Pinpoint the cell where the given text exists, returning its [x, y] midpoint coordinate. 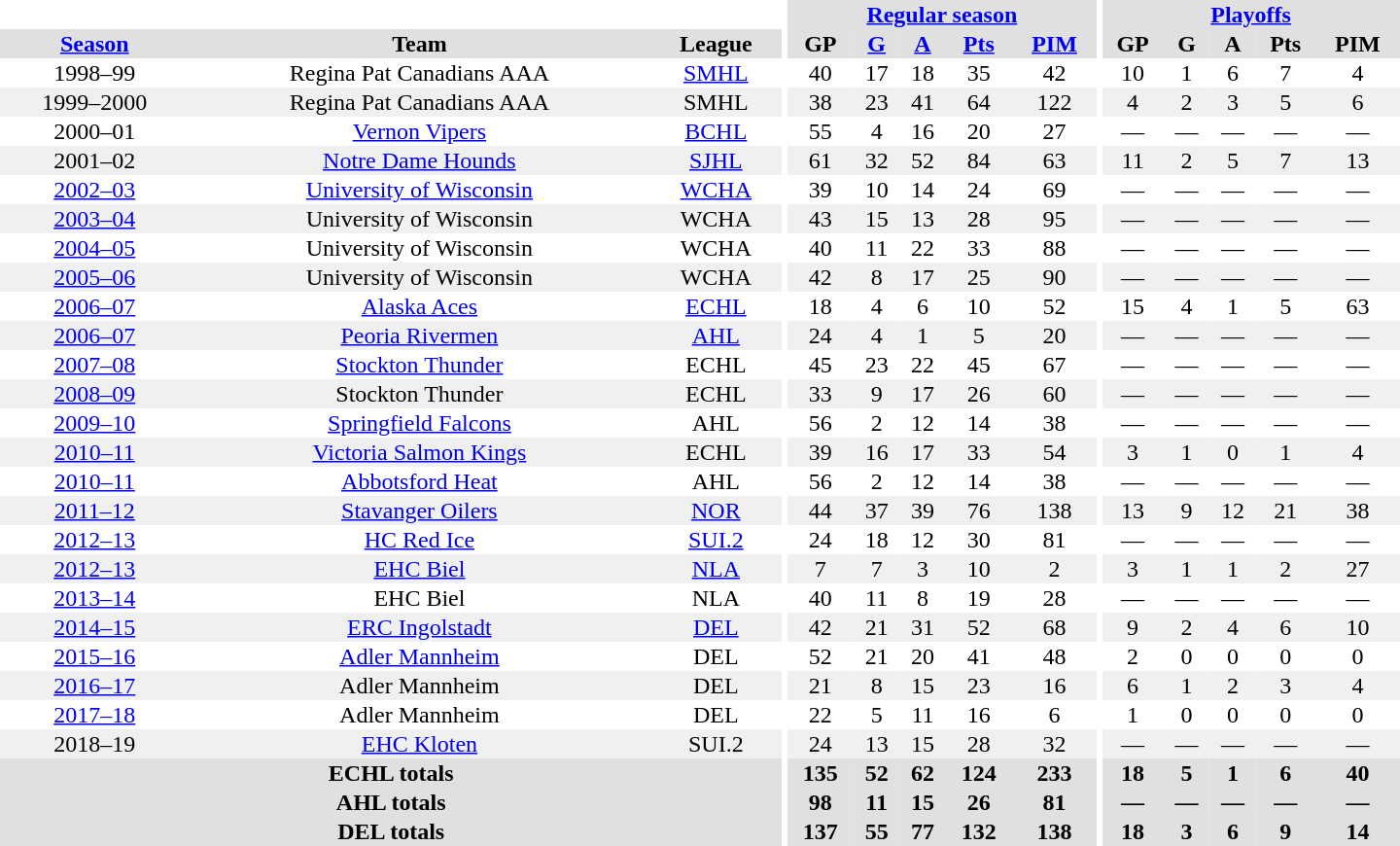
48 [1054, 656]
90 [1054, 277]
2013–14 [95, 598]
84 [979, 160]
Vernon Vipers [420, 131]
61 [821, 160]
44 [821, 511]
ERC Ingolstadt [420, 627]
2001–02 [95, 160]
SJHL [716, 160]
2015–16 [95, 656]
124 [979, 773]
95 [1054, 219]
30 [979, 540]
2009–10 [95, 423]
122 [1054, 102]
Regular season [942, 15]
43 [821, 219]
76 [979, 511]
2016–17 [95, 686]
19 [979, 598]
ECHL totals [391, 773]
Notre Dame Hounds [420, 160]
60 [1054, 394]
137 [821, 831]
132 [979, 831]
98 [821, 802]
77 [922, 831]
Team [420, 44]
233 [1054, 773]
League [716, 44]
88 [1054, 248]
31 [922, 627]
Stavanger Oilers [420, 511]
54 [1054, 452]
Abbotsford Heat [420, 481]
2017–18 [95, 715]
37 [877, 511]
AHL totals [391, 802]
Springfield Falcons [420, 423]
2018–19 [95, 744]
2004–05 [95, 248]
2014–15 [95, 627]
EHC Kloten [420, 744]
35 [979, 73]
HC Red Ice [420, 540]
68 [1054, 627]
2005–06 [95, 277]
62 [922, 773]
Playoffs [1250, 15]
2007–08 [95, 365]
1998–99 [95, 73]
64 [979, 102]
25 [979, 277]
2002–03 [95, 190]
2008–09 [95, 394]
2011–12 [95, 511]
Alaska Aces [420, 306]
BCHL [716, 131]
67 [1054, 365]
DEL totals [391, 831]
2000–01 [95, 131]
1999–2000 [95, 102]
Peoria Rivermen [420, 335]
Season [95, 44]
NOR [716, 511]
69 [1054, 190]
Victoria Salmon Kings [420, 452]
135 [821, 773]
2003–04 [95, 219]
